Locate the cell with the specified text and output its [x, y] center coordinate. 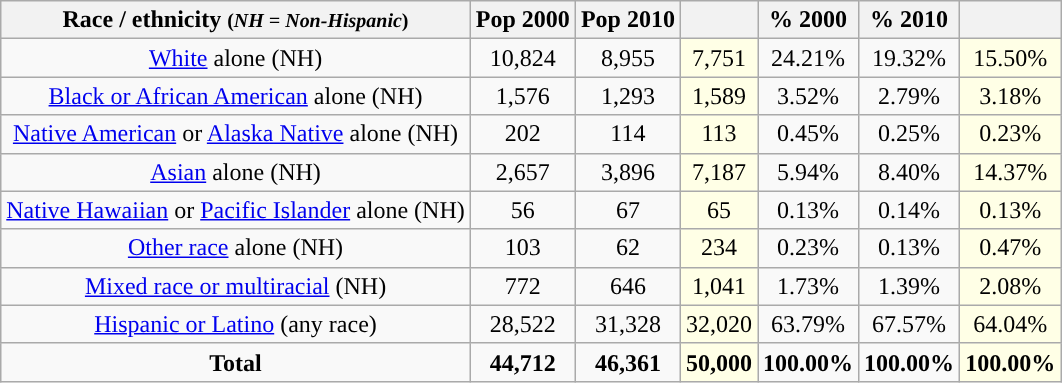
Asian alone (NH) [236, 172]
7,187 [718, 172]
Pop 2000 [522, 20]
28,522 [522, 324]
46,361 [628, 362]
646 [628, 286]
Mixed race or multiracial (NH) [236, 286]
Native American or Alaska Native alone (NH) [236, 134]
Black or African American alone (NH) [236, 96]
2.08% [1010, 286]
44,712 [522, 362]
772 [522, 286]
1.39% [910, 286]
62 [628, 248]
White alone (NH) [236, 58]
3,896 [628, 172]
15.50% [1010, 58]
50,000 [718, 362]
24.21% [808, 58]
Total [236, 362]
113 [718, 134]
0.45% [808, 134]
7,751 [718, 58]
3.18% [1010, 96]
Race / ethnicity (NH = Non-Hispanic) [236, 20]
% 2010 [910, 20]
1.73% [808, 286]
1,293 [628, 96]
103 [522, 248]
3.52% [808, 96]
56 [522, 210]
8,955 [628, 58]
234 [718, 248]
10,824 [522, 58]
Pop 2010 [628, 20]
14.37% [1010, 172]
19.32% [910, 58]
67.57% [910, 324]
5.94% [808, 172]
64.04% [1010, 324]
% 2000 [808, 20]
Hispanic or Latino (any race) [236, 324]
Other race alone (NH) [236, 248]
2,657 [522, 172]
0.47% [1010, 248]
1,576 [522, 96]
2.79% [910, 96]
31,328 [628, 324]
8.40% [910, 172]
1,589 [718, 96]
65 [718, 210]
32,020 [718, 324]
114 [628, 134]
63.79% [808, 324]
67 [628, 210]
0.25% [910, 134]
Native Hawaiian or Pacific Islander alone (NH) [236, 210]
0.14% [910, 210]
202 [522, 134]
1,041 [718, 286]
